Provide the [x, y] coordinate of the cell's center where the given text is located.  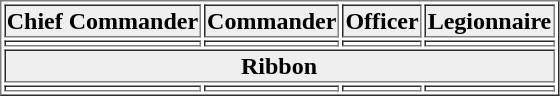
Chief Commander [102, 20]
Commander [272, 20]
Ribbon [279, 66]
Officer [382, 20]
Legionnaire [490, 20]
